Pinpoint the cell where the given text exists, returning its [x, y] midpoint coordinate. 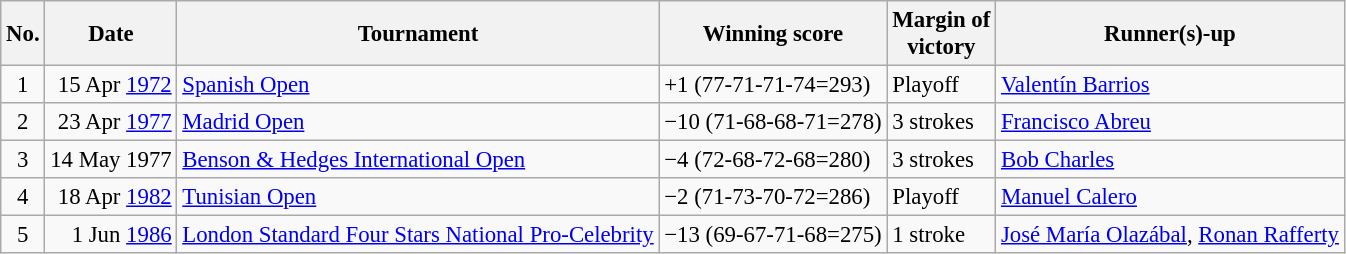
−10 (71-68-68-71=278) [773, 122]
23 Apr 1977 [111, 122]
2 [23, 122]
3 [23, 160]
18 Apr 1982 [111, 197]
1 [23, 85]
−13 (69-67-71-68=275) [773, 235]
1 Jun 1986 [111, 235]
5 [23, 235]
London Standard Four Stars National Pro-Celebrity [418, 235]
Tournament [418, 34]
−4 (72-68-72-68=280) [773, 160]
Date [111, 34]
Madrid Open [418, 122]
Margin ofvictory [942, 34]
Tunisian Open [418, 197]
Benson & Hedges International Open [418, 160]
−2 (71-73-70-72=286) [773, 197]
Runner(s)-up [1170, 34]
1 stroke [942, 235]
Spanish Open [418, 85]
4 [23, 197]
Francisco Abreu [1170, 122]
No. [23, 34]
14 May 1977 [111, 160]
Valentín Barrios [1170, 85]
15 Apr 1972 [111, 85]
Winning score [773, 34]
Manuel Calero [1170, 197]
Bob Charles [1170, 160]
+1 (77-71-71-74=293) [773, 85]
José María Olazábal, Ronan Rafferty [1170, 235]
